Pinpoint the cell where the given text exists, returning its (x, y) midpoint coordinate. 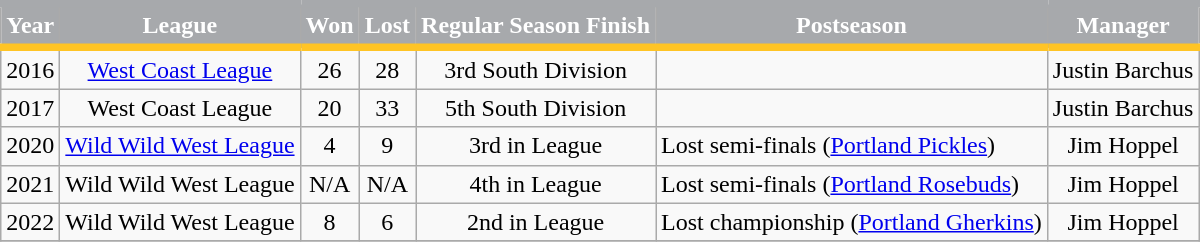
2021 (30, 184)
Postseason (852, 26)
Regular Season Finish (536, 26)
Lost semi-finals (Portland Rosebuds) (852, 184)
Lost (387, 26)
League (180, 26)
26 (330, 68)
33 (387, 108)
20 (330, 108)
3rd South Division (536, 68)
8 (330, 222)
Manager (1123, 26)
3rd in League (536, 146)
Won (330, 26)
4 (330, 146)
28 (387, 68)
2016 (30, 68)
4th in League (536, 184)
Lost semi-finals (Portland Pickles) (852, 146)
9 (387, 146)
2022 (30, 222)
2017 (30, 108)
2020 (30, 146)
5th South Division (536, 108)
2nd in League (536, 222)
Lost championship (Portland Gherkins) (852, 222)
6 (387, 222)
Year (30, 26)
